Locate the cell with the specified text and output its (x, y) center coordinate. 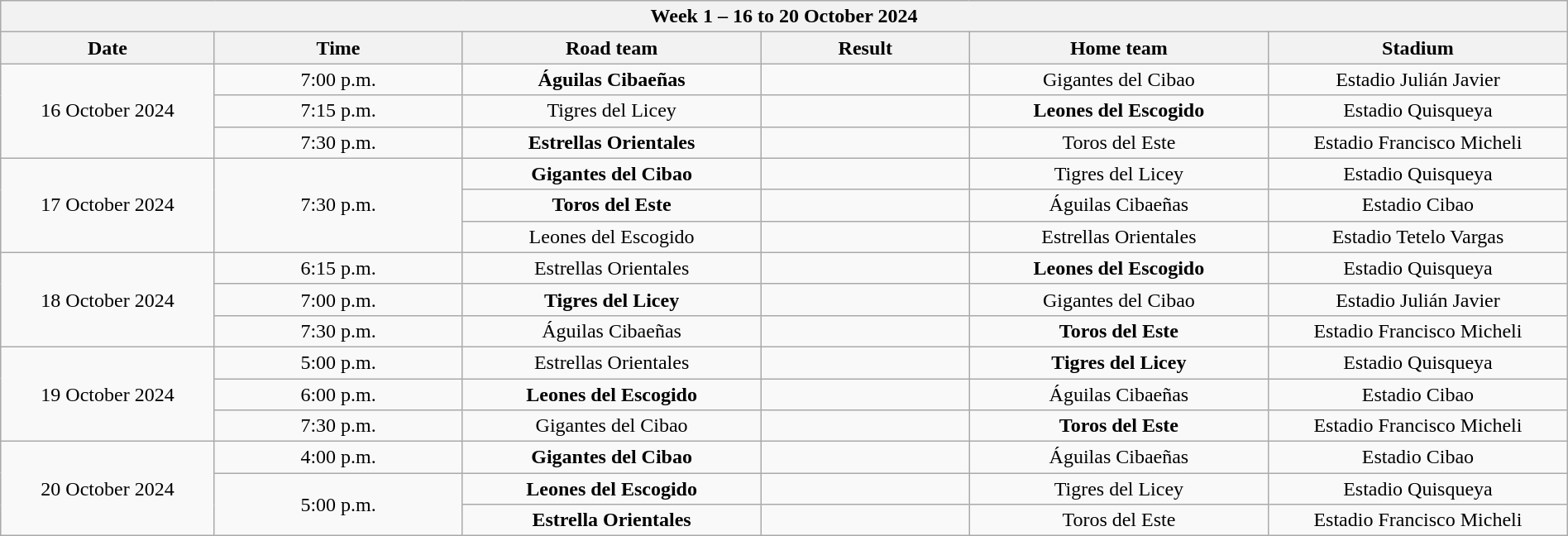
4:00 p.m. (338, 457)
Estadio Tetelo Vargas (1418, 237)
Date (108, 48)
6:15 p.m. (338, 268)
16 October 2024 (108, 111)
Home team (1119, 48)
Week 1 – 16 to 20 October 2024 (784, 17)
18 October 2024 (108, 299)
6:00 p.m. (338, 395)
Road team (612, 48)
Result (865, 48)
20 October 2024 (108, 489)
Stadium (1418, 48)
19 October 2024 (108, 394)
17 October 2024 (108, 205)
7:15 p.m. (338, 111)
Estrella Orientales (612, 520)
Time (338, 48)
